Scan for the cell matching the given text and deliver its [X, Y] coordinate at center. 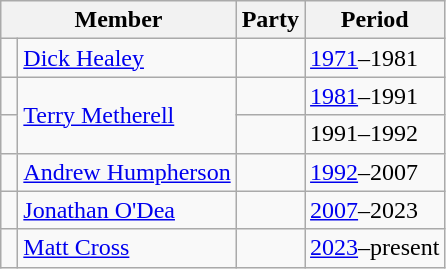
Terry Metherell [127, 115]
2007–2023 [375, 210]
Jonathan O'Dea [127, 210]
Andrew Humpherson [127, 172]
Member [118, 20]
Dick Healey [127, 58]
1991–1992 [375, 134]
Party [270, 20]
2023–present [375, 248]
1971–1981 [375, 58]
Matt Cross [127, 248]
1992–2007 [375, 172]
1981–1991 [375, 96]
Period [375, 20]
